Provide the [x, y] coordinate of the cell's center where the given text is located.  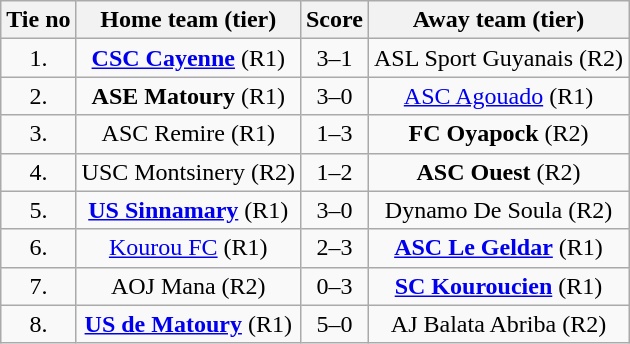
8. [38, 324]
5. [38, 210]
Score [334, 20]
1–3 [334, 134]
1. [38, 58]
Tie no [38, 20]
6. [38, 248]
2–3 [334, 248]
Away team (tier) [498, 20]
US Sinnamary (R1) [188, 210]
7. [38, 286]
ASC Remire (R1) [188, 134]
Dynamo De Soula (R2) [498, 210]
2. [38, 96]
1–2 [334, 172]
CSC Cayenne (R1) [188, 58]
ASC Le Geldar (R1) [498, 248]
US de Matoury (R1) [188, 324]
4. [38, 172]
3–1 [334, 58]
AOJ Mana (R2) [188, 286]
AJ Balata Abriba (R2) [498, 324]
5–0 [334, 324]
0–3 [334, 286]
3. [38, 134]
SC Kouroucien (R1) [498, 286]
Home team (tier) [188, 20]
USC Montsinery (R2) [188, 172]
FC Oyapock (R2) [498, 134]
ASE Matoury (R1) [188, 96]
Kourou FC (R1) [188, 248]
ASL Sport Guyanais (R2) [498, 58]
ASC Ouest (R2) [498, 172]
ASC Agouado (R1) [498, 96]
